Identify which cell holds the provided text, then report its [X, Y] central coordinate. 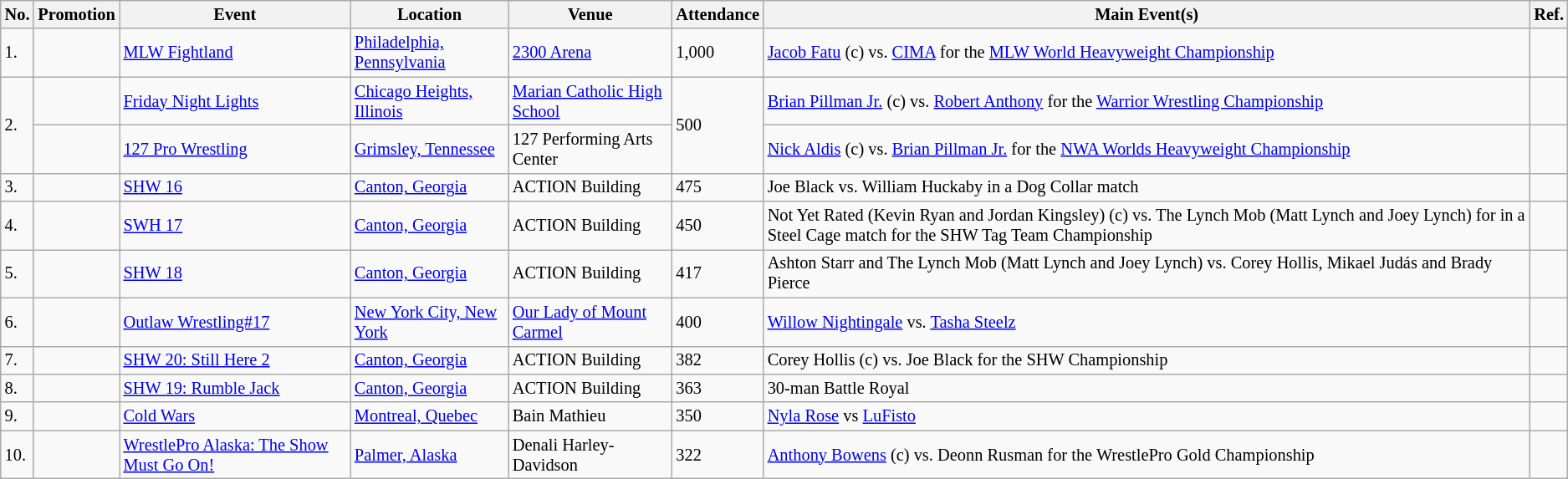
350 [718, 416]
450 [718, 226]
Grimsley, Tennessee [430, 149]
Attendance [718, 14]
Location [430, 14]
Montreal, Quebec [430, 416]
New York City, New York [430, 322]
Nyla Rose vs LuFisto [1147, 416]
10. [18, 455]
Ref. [1549, 14]
2300 Arena [590, 53]
Chicago Heights, Illinois [430, 101]
Promotion [76, 14]
7. [18, 360]
Main Event(s) [1147, 14]
Brian Pillman Jr. (c) vs. Robert Anthony for the Warrior Wrestling Championship [1147, 101]
Outlaw Wrestling#17 [235, 322]
Cold Wars [235, 416]
3. [18, 187]
SHW 20: Still Here 2 [235, 360]
Marian Catholic High School [590, 101]
MLW Fightland [235, 53]
127 Pro Wrestling [235, 149]
Corey Hollis (c) vs. Joe Black for the SHW Championship [1147, 360]
SHW 18 [235, 273]
30-man Battle Royal [1147, 388]
Anthony Bowens (c) vs. Deonn Rusman for the WrestlePro Gold Championship [1147, 455]
500 [718, 125]
No. [18, 14]
Jacob Fatu (c) vs. CIMA for the MLW World Heavyweight Championship [1147, 53]
Ashton Starr and The Lynch Mob (Matt Lynch and Joey Lynch) vs. Corey Hollis, Mikael Judás and Brady Pierce [1147, 273]
8. [18, 388]
1. [18, 53]
WrestlePro Alaska: The Show Must Go On! [235, 455]
Denali Harley-Davidson [590, 455]
Palmer, Alaska [430, 455]
2. [18, 125]
Nick Aldis (c) vs. Brian Pillman Jr. for the NWA Worlds Heavyweight Championship [1147, 149]
Friday Night Lights [235, 101]
Joe Black vs. William Huckaby in a Dog Collar match [1147, 187]
1,000 [718, 53]
382 [718, 360]
400 [718, 322]
Bain Mathieu [590, 416]
5. [18, 273]
Philadelphia, Pennsylvania [430, 53]
322 [718, 455]
6. [18, 322]
363 [718, 388]
4. [18, 226]
Our Lady of Mount Carmel [590, 322]
Event [235, 14]
417 [718, 273]
475 [718, 187]
127 Performing Arts Center [590, 149]
Willow Nightingale vs. Tasha Steelz [1147, 322]
Venue [590, 14]
9. [18, 416]
SHW 16 [235, 187]
SHW 19: Rumble Jack [235, 388]
SWH 17 [235, 226]
